Return [X, Y] of the center of cell containing provided text 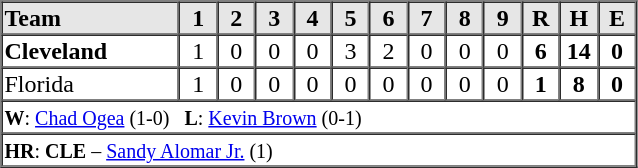
R [541, 18]
14 [579, 50]
HR: CLE – Sandy Alomar Jr. (1) [319, 150]
9 [503, 18]
5 [350, 18]
7 [427, 18]
Cleveland [91, 50]
Florida [91, 84]
4 [312, 18]
E [617, 18]
W: Chad Ogea (1-0) L: Kevin Brown (0-1) [319, 116]
H [579, 18]
Team [91, 18]
